Find where the given text appears and provide that cell's center as [X, Y] coordinate. 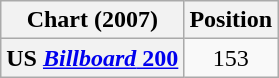
Position [231, 20]
US Billboard 200 [92, 58]
153 [231, 58]
Chart (2007) [92, 20]
